Capture the cell that displays the provided text and extract its (x, y) central coordinate. 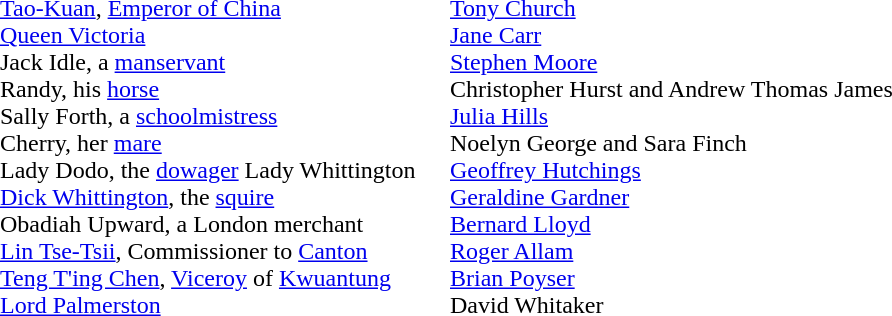
Cherry, her mare (225, 144)
Queen Victoria (225, 36)
Obadiah Upward, a London merchant (225, 224)
Lin Tse-Tsii, Commissioner to Canton (225, 252)
Teng T'ing Chen, Viceroy of Kwuantung (225, 278)
Lady Dodo, the dowager Lady Whittington (225, 170)
Sally Forth, a schoolmistress (225, 116)
Jack Idle, a manservant (225, 62)
Randy, his horse (225, 90)
Dick Whittington, the squire (225, 198)
